Identify which cell holds the provided text, then report its [x, y] central coordinate. 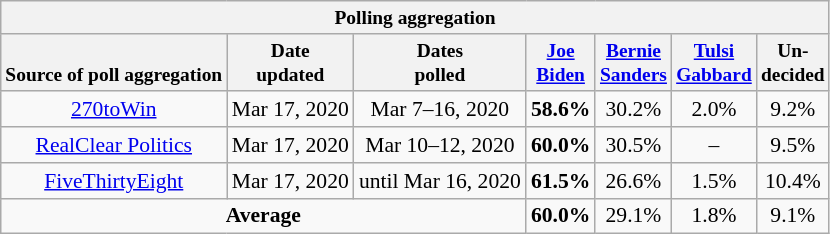
Datespolled [440, 62]
61.5% [560, 181]
Source of poll aggregation [114, 62]
2.0% [714, 110]
29.1% [633, 216]
1.5% [714, 181]
Un-decided [792, 62]
9.2% [792, 110]
JoeBiden [560, 62]
Mar 7–16, 2020 [440, 110]
Mar 10–12, 2020 [440, 145]
until Mar 16, 2020 [440, 181]
10.4% [792, 181]
FiveThirtyEight [114, 181]
30.2% [633, 110]
– [714, 145]
1.8% [714, 216]
Polling aggregation [416, 18]
9.1% [792, 216]
BernieSanders [633, 62]
RealClear Politics [114, 145]
30.5% [633, 145]
9.5% [792, 145]
TulsiGabbard [714, 62]
Dateupdated [290, 62]
26.6% [633, 181]
270toWin [114, 110]
58.6% [560, 110]
Average [264, 216]
